Search for the cell housing the specified text and yield its (x, y) center coordinate. 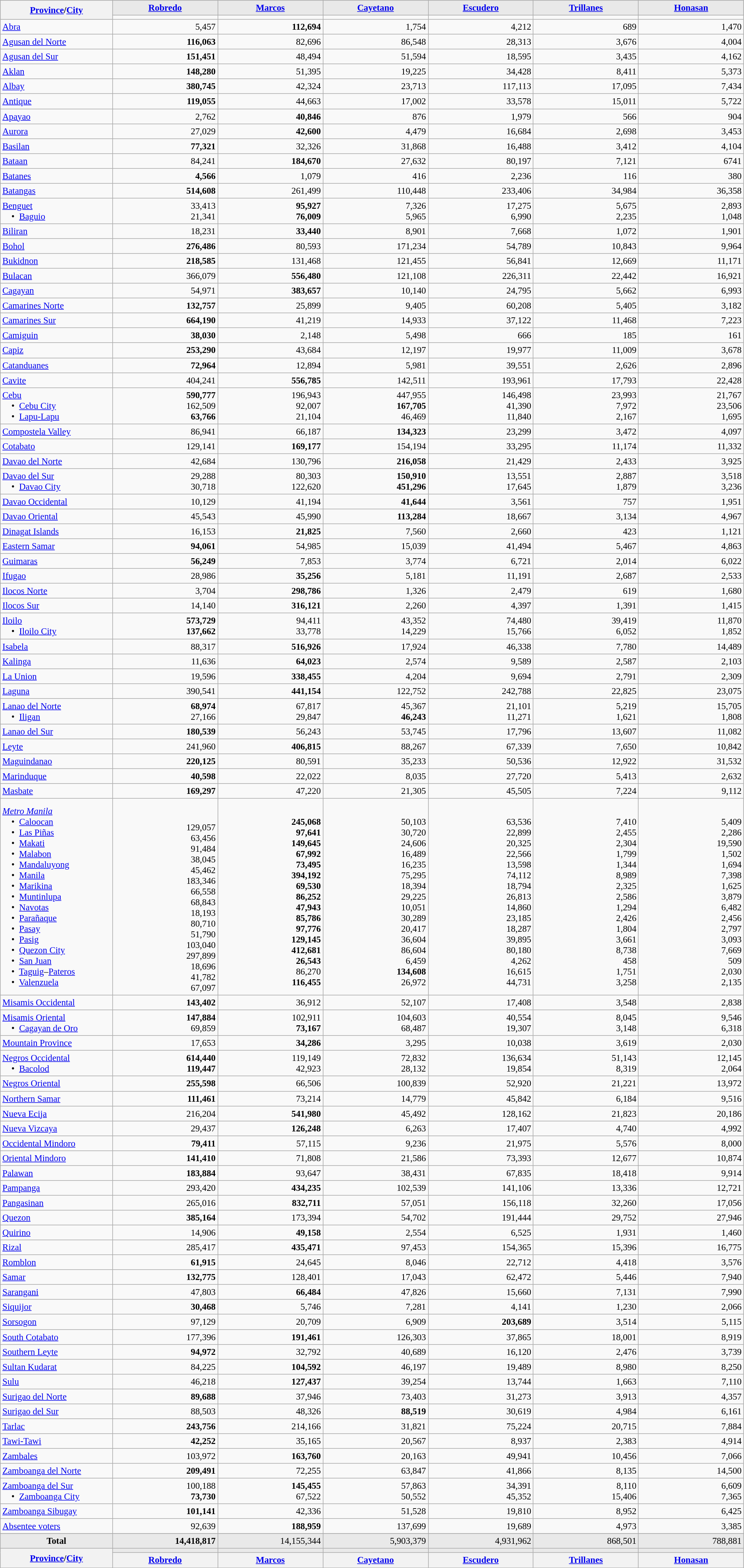
11,174 (586, 446)
7,853 (270, 561)
32,260 (586, 1203)
13,55117,645 (480, 482)
6,6097,365 (691, 1491)
253,290 (165, 351)
11,8701,852 (691, 626)
4,984 (586, 1412)
1,460 (691, 1233)
21,10111,271 (480, 712)
80,197 (480, 161)
Siquijor (56, 1307)
2,476 (586, 1352)
Pampanga (56, 1188)
180,539 (165, 732)
31,273 (480, 1396)
35,256 (270, 576)
17,796 (480, 732)
75,224 (480, 1426)
63,53622,89920,32522,56613,59874,11218,79426,81314,86023,18518,28739,89580,1804,26216,61544,731 (480, 897)
3,739 (691, 1352)
209,491 (165, 1471)
1,121 (691, 532)
203,689 (480, 1322)
42,600 (270, 131)
14,933 (376, 320)
17,275 6,990 (480, 211)
Southern Leyte (56, 1352)
Agusan del Norte (56, 42)
338,455 (270, 676)
141,106 (480, 1188)
23,9937,972 2,167 (586, 406)
8,046 (376, 1263)
66,187 (270, 431)
6,993 (691, 291)
19,225 (376, 72)
2,687 (586, 576)
122,752 (376, 691)
16,153 (165, 532)
41,644 (376, 502)
4,973 (586, 1526)
Ilocos Sur (56, 606)
3,774 (376, 561)
664,190 (165, 320)
285,417 (165, 1248)
148,280 (165, 72)
18,595 (480, 57)
116 (586, 176)
32,792 (270, 1352)
666 (480, 336)
Iloilo • Iloilo City (56, 626)
100,18873,730 (165, 1491)
4,162 (691, 57)
50,536 (480, 761)
183,884 (165, 1173)
9,405 (376, 306)
73,403 (376, 1396)
2,066 (691, 1307)
30,468 (165, 1307)
61,915 (165, 1263)
119,055 (165, 101)
27,029 (165, 131)
46,197 (376, 1367)
293,420 (165, 1188)
19,596 (165, 676)
541,980 (270, 1114)
24,645 (270, 1263)
9,964 (691, 246)
614,440119,447 (165, 1063)
1,680 (691, 591)
Davao del Norte (56, 461)
380,745 (165, 87)
191,444 (480, 1218)
22,428 (691, 380)
94,972 (165, 1352)
Apayao (56, 116)
218,585 (165, 261)
103,972 (165, 1456)
2,479 (480, 591)
185 (586, 336)
49,941 (480, 1456)
216,204 (165, 1114)
Nueva Ecija (56, 1114)
35,233 (376, 761)
41,219 (270, 320)
8,411 (586, 72)
15,039 (376, 546)
5,467 (586, 546)
1,979 (480, 116)
Zamboanga del Norte (56, 1471)
68,97427,166 (165, 712)
Quirino (56, 1233)
3,182 (691, 306)
8,952 (586, 1511)
11,636 (165, 661)
Dinagat Islands (56, 532)
146,49841,390 11,840 (480, 406)
72,964 (165, 365)
9,236 (376, 1143)
18,231 (165, 231)
573,729137,662 (165, 626)
3,295 (376, 1043)
5,746 (270, 1307)
4,204 (376, 676)
6,425 (691, 1511)
21,825 (270, 532)
111,461 (165, 1099)
7,990 (691, 1292)
14,489 (691, 647)
63,847 (376, 1471)
Sorsogon (56, 1322)
904 (691, 116)
2,626 (586, 365)
17,924 (376, 647)
44,663 (270, 101)
57,86350,552 (376, 1491)
Guimaras (56, 561)
9,694 (480, 676)
57,051 (376, 1203)
18,418 (586, 1173)
Cotabato (56, 446)
45,842 (480, 1099)
22,825 (586, 691)
7,326 5,965 (376, 211)
60,208 (480, 306)
Sulu (56, 1381)
Samar (56, 1277)
3,435 (586, 57)
41,494 (480, 546)
92,639 (165, 1526)
1,663 (586, 1381)
191,461 (270, 1337)
9,914 (691, 1173)
17,407 (480, 1128)
51,1438,319 (586, 1063)
12,1452,064 (691, 1063)
2,103 (691, 661)
868,501 (586, 1541)
4,141 (480, 1307)
3,676 (586, 42)
4,967 (691, 517)
298,786 (270, 591)
46,218 (165, 1381)
79,411 (165, 1143)
93,647 (270, 1173)
188,959 (270, 1526)
757 (586, 502)
95,927 76,009 (270, 211)
8,11015,406 (586, 1491)
Cavite (56, 380)
Albay (56, 87)
97,129 (165, 1322)
255,598 (165, 1084)
101,141 (165, 1511)
8,919 (691, 1337)
10,038 (480, 1043)
590,777162,509 63,766 (165, 406)
56,243 (270, 732)
241,960 (165, 746)
435,471 (270, 1248)
2,698 (586, 131)
La Union (56, 676)
126,303 (376, 1337)
876 (376, 116)
62,472 (480, 1277)
21,975 (480, 1143)
Camarines Norte (56, 306)
43,684 (270, 351)
2,148 (270, 336)
14,500 (691, 1471)
11,009 (586, 351)
4,357 (691, 1396)
216,058 (376, 461)
Quezon (56, 1218)
4,992 (691, 1128)
119,14942,923 (270, 1063)
20,567 (376, 1441)
19,810 (480, 1511)
Cebu • Cebu City • Lapu-Lapu (56, 406)
6,263 (376, 1128)
54,789 (480, 246)
6,161 (691, 1412)
423 (586, 532)
177,396 (165, 1337)
14,779 (376, 1099)
42,252 (165, 1441)
45,492 (376, 1114)
147,88469,859 (165, 1023)
1,951 (691, 502)
7,224 (586, 791)
8,000 (691, 1143)
Surigao del Sur (56, 1412)
80,303122,620 (270, 482)
43,35214,229 (376, 626)
196,94392,007 21,104 (270, 406)
3,412 (586, 146)
86,548 (376, 42)
5,4092,28619,5901,5021,6947,3981,6253,8796,4822,4562,7973,0937,6695092,0302,135 (691, 897)
66,506 (270, 1084)
17,043 (376, 1277)
832,711 (270, 1203)
2,896 (691, 365)
4,097 (691, 431)
1,079 (270, 176)
Batanes (56, 176)
34,428 (480, 72)
Ifugao (56, 576)
3,678 (691, 351)
3,548 (586, 1003)
South Cotabato (56, 1337)
28,313 (480, 42)
163,760 (270, 1456)
1,326 (376, 591)
19,977 (480, 351)
7,668 (480, 231)
1,230 (586, 1307)
50,10330,72024,60616,48916,23575,29518,39429,22510,05130,28920,41736,60486,6046,459134,60826,972 (376, 897)
161 (691, 336)
38,030 (165, 336)
20,709 (270, 1322)
17,408 (480, 1003)
57,115 (270, 1143)
15,011 (586, 101)
40,689 (376, 1352)
11,468 (586, 320)
5,405 (586, 306)
131,468 (270, 261)
4,740 (586, 1128)
Negros Occidental • Bacolod (56, 1063)
Agusan del Sur (56, 57)
42,684 (165, 461)
184,670 (270, 161)
47,803 (165, 1292)
34,984 (586, 191)
39,4196,052 (586, 626)
5,413 (586, 776)
2,260 (376, 606)
22,442 (586, 276)
6,022 (691, 561)
Eastern Samar (56, 546)
2,660 (480, 532)
556,480 (270, 276)
2,8871,879 (586, 482)
16,921 (691, 276)
14,155,344 (270, 1541)
34,39145,352 (480, 1491)
17,793 (586, 380)
Ilocos Norte (56, 591)
Sultan Kudarat (56, 1367)
41,866 (480, 1471)
380 (691, 176)
Mountain Province (56, 1043)
Cagayan (56, 291)
8,937 (480, 1441)
104,592 (270, 1367)
22,022 (270, 776)
88,519 (376, 1412)
102,539 (376, 1188)
7,066 (691, 1456)
38,431 (376, 1173)
39,551 (480, 365)
2,574 (376, 661)
Palawan (56, 1173)
Lanao del Norte • Iligan (56, 712)
8,980 (586, 1367)
33,578 (480, 101)
2,791 (586, 676)
34,286 (270, 1043)
143,402 (165, 1003)
102,91173,167 (270, 1023)
385,164 (165, 1218)
8,035 (376, 776)
15,396 (586, 1248)
169,297 (165, 791)
28,986 (165, 576)
3,385 (691, 1526)
21,823 (586, 1114)
447,955167,705 46,469 (376, 406)
88,317 (165, 647)
48,326 (270, 1412)
22,712 (480, 1263)
31,821 (376, 1426)
29,28830,718 (165, 482)
23,299 (480, 431)
7,4102,4552,3041,7991,3448,9892,3252,5861,2942,4261,8043,6618,7384581,7513,258 (586, 897)
151,451 (165, 57)
19,489 (480, 1367)
Surigao del Norte (56, 1396)
Antique (56, 101)
7,560 (376, 532)
128,162 (480, 1114)
17,002 (376, 101)
45,505 (480, 791)
619 (586, 591)
24,795 (480, 291)
Zambales (56, 1456)
416 (376, 176)
31,868 (376, 146)
Bataan (56, 161)
Romblon (56, 1263)
72,255 (270, 1471)
5,446 (586, 1277)
132,775 (165, 1277)
11,332 (691, 446)
7,223 (691, 320)
33,295 (480, 446)
Nueva Vizcaya (56, 1128)
3,704 (165, 591)
7,884 (691, 1426)
74,48015,766 (480, 626)
37,865 (480, 1337)
7,650 (586, 746)
25,899 (270, 306)
77,321 (165, 146)
8,135 (586, 1471)
7,110 (691, 1381)
Batangas (56, 191)
2,236 (480, 176)
13,972 (691, 1084)
514,608 (165, 191)
Absentee voters (56, 1526)
4,914 (691, 1441)
Occidental Mindoro (56, 1143)
18,001 (586, 1337)
2,383 (586, 1441)
Misamis Oriental • Cagayan de Oro (56, 1023)
5,498 (376, 336)
4,004 (691, 42)
3,5183,236 (691, 482)
Negros Oriental (56, 1084)
21,429 (480, 461)
56,249 (165, 561)
5,373 (691, 72)
16,775 (691, 1248)
Northern Samar (56, 1099)
5,181 (376, 576)
4,212 (480, 27)
5,457 (165, 27)
136,63419,854 (480, 1063)
Marinduque (56, 776)
20,163 (376, 1456)
7,281 (376, 1307)
72,83228,132 (376, 1063)
116,063 (165, 42)
48,494 (270, 57)
17,095 (586, 87)
261,499 (270, 191)
220,125 (165, 761)
2,762 (165, 116)
52,107 (376, 1003)
27,946 (691, 1218)
1,901 (691, 231)
4,418 (586, 1263)
117,113 (480, 87)
6,721 (480, 561)
16,488 (480, 146)
73,393 (480, 1158)
32,326 (270, 146)
35,165 (270, 1441)
Bukidnon (56, 261)
3,913 (586, 1396)
137,699 (376, 1526)
16,684 (480, 131)
10,874 (691, 1158)
Oriental Mindoro (56, 1158)
245,06897,641149,64567,99273,495394,19269,53086,25247,94385,78697,776129,145412,68126,54386,270116,455 (270, 897)
3,453 (691, 131)
3,619 (586, 1043)
Kalinga (56, 661)
129,141 (165, 446)
97,453 (376, 1248)
Tarlac (56, 1426)
10,129 (165, 502)
7,131 (586, 1292)
11,082 (691, 732)
2,554 (376, 1233)
Tawi-Tawi (56, 1441)
5,115 (691, 1322)
8,250 (691, 1367)
21,586 (376, 1158)
113,284 (376, 517)
156,118 (480, 1203)
121,108 (376, 276)
441,154 (270, 691)
Bulacan (56, 276)
21,221 (586, 1084)
Basilan (56, 146)
5,2191,621 (586, 712)
556,785 (270, 380)
Bohol (56, 246)
Davao Oriental (56, 517)
54,971 (165, 291)
1,754 (376, 27)
9,516 (691, 1099)
1,415 (691, 606)
7,780 (586, 647)
51,395 (270, 72)
4,104 (691, 146)
12,721 (691, 1188)
36,912 (270, 1003)
45,36746,243 (376, 712)
13,607 (586, 732)
Isabela (56, 647)
2,433 (586, 461)
788,881 (691, 1541)
47,826 (376, 1292)
52,920 (480, 1084)
12,197 (376, 351)
13,744 (480, 1381)
2,030 (691, 1043)
150,910451,296 (376, 482)
6,909 (376, 1322)
5,662 (586, 291)
Maguindanao (56, 761)
Aurora (56, 131)
2,632 (691, 776)
84,241 (165, 161)
3,134 (586, 517)
141,410 (165, 1158)
37,946 (270, 1396)
14,140 (165, 606)
383,657 (270, 291)
54,702 (376, 1218)
9,589 (480, 661)
5,576 (586, 1143)
Leyte (56, 746)
9,5466,318 (691, 1023)
Benguet • Baguio (56, 211)
6741 (691, 161)
154,194 (376, 446)
23,075 (691, 691)
Rizal (56, 1248)
434,235 (270, 1188)
27,632 (376, 161)
84,225 (165, 1367)
2,587 (586, 661)
7,434 (691, 87)
21,76723,506 1,695 (691, 406)
4,479 (376, 131)
82,696 (270, 42)
53,745 (376, 732)
3,576 (691, 1263)
40,598 (165, 776)
14,418,817 (165, 1541)
33,413 21,341 (165, 211)
6,525 (480, 1233)
110,448 (376, 191)
154,365 (480, 1248)
10,843 (586, 246)
47,220 (270, 791)
126,248 (270, 1128)
127,437 (270, 1381)
689 (586, 27)
16,120 (480, 1352)
226,311 (480, 276)
21,305 (376, 791)
3,561 (480, 502)
31,532 (691, 761)
66,484 (270, 1292)
30,619 (480, 1412)
Abra (56, 27)
18,667 (480, 517)
134,323 (376, 431)
4,566 (165, 176)
566 (586, 116)
10,456 (586, 1456)
2,533 (691, 576)
3,514 (586, 1322)
100,839 (376, 1084)
33,440 (270, 231)
40,55419,307 (480, 1023)
71,808 (270, 1158)
Camarines Sur (56, 320)
46,338 (480, 647)
20,715 (586, 1426)
142,511 (376, 380)
Davao del Sur • Davao City (56, 482)
1,072 (586, 231)
10,140 (376, 291)
42,324 (270, 87)
94,061 (165, 546)
20,186 (691, 1114)
12,894 (270, 365)
Zamboanga Sibugay (56, 1511)
10,842 (691, 746)
516,926 (270, 647)
4,863 (691, 546)
Masbate (56, 791)
27,720 (480, 776)
9,112 (691, 791)
130,796 (270, 461)
145,45567,522 (270, 1491)
366,079 (165, 276)
1,931 (586, 1233)
64,023 (270, 661)
Capiz (56, 351)
276,486 (165, 246)
14,906 (165, 1233)
86,941 (165, 431)
17,056 (691, 1203)
7,940 (691, 1277)
Aklan (56, 72)
15,660 (480, 1292)
42,336 (270, 1511)
51,594 (376, 57)
56,841 (480, 261)
Total (56, 1541)
171,234 (376, 246)
Sarangani (56, 1292)
88,503 (165, 1412)
80,593 (270, 246)
39,254 (376, 1381)
1,470 (691, 27)
11,191 (480, 576)
169,177 (270, 446)
173,394 (270, 1218)
67,339 (480, 746)
Pangasinan (56, 1203)
2,838 (691, 1003)
67,835 (480, 1173)
40,846 (270, 116)
73,214 (270, 1099)
4,931,962 (480, 1541)
41,194 (270, 502)
36,358 (691, 191)
7,121 (586, 161)
15,7051,808 (691, 712)
17,653 (165, 1043)
13,336 (586, 1188)
5,981 (376, 365)
233,406 (480, 191)
3,472 (586, 431)
Laguna (56, 691)
Misamis Occidental (56, 1003)
104,60368,487 (376, 1023)
132,757 (165, 306)
2,309 (691, 676)
265,016 (165, 1203)
8,0453,148 (586, 1023)
12,669 (586, 261)
4,397 (480, 606)
88,267 (376, 746)
51,528 (376, 1511)
214,166 (270, 1426)
390,541 (165, 691)
128,401 (270, 1277)
112,694 (270, 27)
11,171 (691, 261)
23,713 (376, 87)
12,677 (586, 1158)
2,893 1,048 (691, 211)
242,788 (480, 691)
121,455 (376, 261)
29,752 (586, 1218)
29,437 (165, 1128)
Zamboanga del Sur • Zamboanga City (56, 1491)
406,815 (270, 746)
8,901 (376, 231)
3,925 (691, 461)
19,689 (480, 1526)
5,903,379 (376, 1541)
193,961 (480, 380)
80,591 (270, 761)
89,688 (165, 1396)
12,922 (586, 761)
5,722 (691, 101)
Lanao del Sur (56, 732)
5,675 2,235 (586, 211)
129,05763,45691,48438,04545,462183,34666,55868,84318,19380,71051,790103,040297,89918,69641,78267,097 (165, 897)
404,241 (165, 380)
2,014 (586, 561)
Compostela Valley (56, 431)
Camiguin (56, 336)
Davao Occidental (56, 502)
67,81729,847 (270, 712)
Catanduanes (56, 365)
316,121 (270, 606)
45,990 (270, 517)
6,184 (586, 1099)
49,158 (270, 1233)
94,41133,778 (270, 626)
Biliran (56, 231)
1,391 (586, 606)
45,543 (165, 517)
54,985 (270, 546)
37,122 (480, 320)
243,756 (165, 1426)
